Locate the cell with the specified text and output its [X, Y] center coordinate. 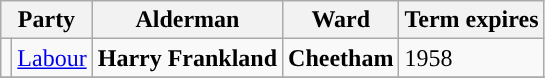
Party [46, 20]
Cheetham [341, 58]
Alderman [187, 20]
Harry Frankland [187, 58]
Labour [52, 58]
Term expires [472, 20]
Ward [341, 20]
1958 [472, 58]
